Pinpoint the cell where the given text exists, returning its [X, Y] midpoint coordinate. 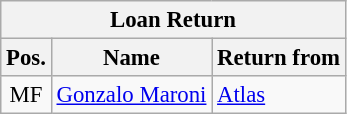
MF [26, 95]
Name [132, 58]
Pos. [26, 58]
Return from [279, 58]
Atlas [279, 95]
Loan Return [174, 20]
Gonzalo Maroni [132, 95]
